Capture the cell that displays the provided text and extract its [x, y] central coordinate. 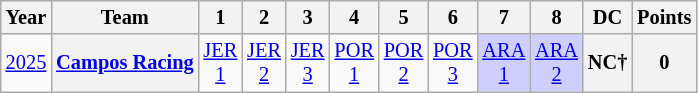
JER1 [220, 63]
6 [452, 17]
Points [664, 17]
0 [664, 63]
5 [404, 17]
2 [264, 17]
Campos Racing [124, 63]
4 [354, 17]
8 [556, 17]
1 [220, 17]
2025 [26, 63]
POR1 [354, 63]
POR3 [452, 63]
Year [26, 17]
3 [308, 17]
POR2 [404, 63]
NC† [608, 63]
ARA1 [504, 63]
DC [608, 17]
JER3 [308, 63]
Team [124, 17]
7 [504, 17]
JER2 [264, 63]
ARA2 [556, 63]
